Scan for the cell matching the given text and deliver its [x, y] coordinate at center. 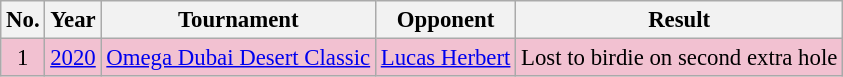
Result [680, 20]
Lost to birdie on second extra hole [680, 58]
2020 [73, 58]
1 [23, 58]
No. [23, 20]
Omega Dubai Desert Classic [238, 58]
Lucas Herbert [445, 58]
Opponent [445, 20]
Year [73, 20]
Tournament [238, 20]
